Locate the cell with the specified text and output its (X, Y) center coordinate. 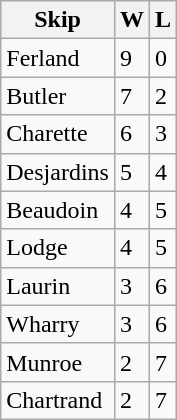
Laurin (58, 286)
Charette (58, 134)
Beaudoin (58, 210)
Desjardins (58, 172)
Butler (58, 96)
Wharry (58, 324)
Chartrand (58, 400)
Lodge (58, 248)
9 (132, 58)
Skip (58, 20)
Munroe (58, 362)
L (164, 20)
Ferland (58, 58)
W (132, 20)
0 (164, 58)
